Detect which cell encompasses the target text, then output its [x, y] center coordinate. 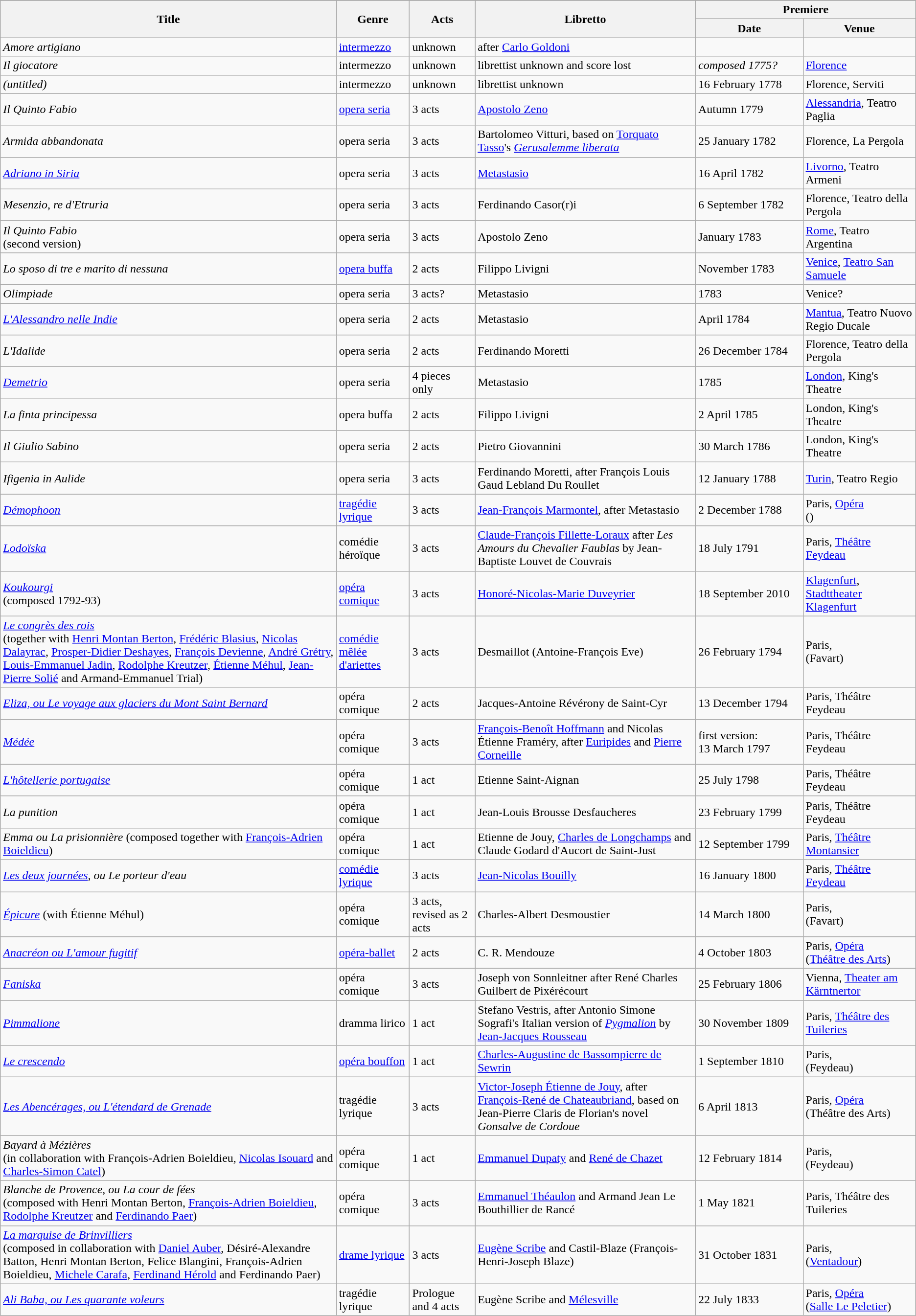
23 February 1799 [750, 812]
Klagenfurt, Stadttheater Klagenfurt [859, 593]
1 September 1810 [750, 1062]
Il Quinto Fabio(second version) [168, 237]
31 October 1831 [750, 1254]
Title [168, 19]
Eliza, ou Le voyage aux glaciers du Mont Saint Bernard [168, 703]
Venice? [859, 294]
comédie lyrique [373, 876]
Armida abbandonata [168, 141]
Vienna, Theater am Kärntnertor [859, 984]
Amore artigiano [168, 47]
Bartolomeo Vitturi, based on Torquato Tasso's Gerusalemme liberata [585, 141]
Charles-Augustine de Bassompierre de Sewrin [585, 1062]
La punition [168, 812]
18 September 2010 [750, 593]
Emma ou La prisionnière (composed together with François-Adrien Boieldieu) [168, 843]
Demetrio [168, 383]
Florence [859, 66]
librettist unknown [585, 84]
3 acts, revised as 2 acts [442, 914]
18 July 1791 [750, 548]
Koukourgi(composed 1792-93) [168, 593]
30 March 1786 [750, 446]
2 April 1785 [750, 415]
Venue [859, 28]
16 January 1800 [750, 876]
drame lyrique [373, 1254]
Jean-Louis Brousse Desfaucheres [585, 812]
Date [750, 28]
25 February 1806 [750, 984]
Démophoon [168, 510]
Florence, La Pergola [859, 141]
Genre [373, 19]
Pimmalione [168, 1023]
Anacréon ou L'amour fugitif [168, 953]
La finta principessa [168, 415]
dramma lirico [373, 1023]
Olimpiade [168, 294]
Turin, Teatro Regio [859, 478]
Paris, (Ventadour) [859, 1254]
30 November 1809 [750, 1023]
Venice, Teatro San Samuele [859, 268]
opéra bouffon [373, 1062]
Claude-François Fillette-Loraux after Les Amours du Chevalier Faublas by Jean-Baptiste Louvet de Couvrais [585, 548]
François-Benoît Hoffmann and Nicolas Étienne Framéry, after Euripides and Pierre Corneille [585, 742]
Paris, Opéra() [859, 510]
librettist unknown and score lost [585, 66]
25 January 1782 [750, 141]
Jacques-Antoine Révérony de Saint-Cyr [585, 703]
C. R. Mendouze [585, 953]
Ferdinando Moretti, after François Louis Gaud Lebland Du Roullet [585, 478]
14 March 1800 [750, 914]
26 December 1784 [750, 351]
13 December 1794 [750, 703]
Acts [442, 19]
2 December 1788 [750, 510]
6 April 1813 [750, 1107]
Eugène Scribe and Castil-Blaze (François-Henri-Joseph Blaze) [585, 1254]
comédie héroïque [373, 548]
6 September 1782 [750, 204]
Épicure (with Étienne Méhul) [168, 914]
January 1783 [750, 237]
Eugène Scribe and Mélesville [585, 1299]
4 pieces only [442, 383]
4 October 1803 [750, 953]
November 1783 [750, 268]
Prologue and 4 acts [442, 1299]
Mesenzio, re d'Etruria [168, 204]
Lodoïska [168, 548]
Ifigenia in Aulide [168, 478]
Le crescendo [168, 1062]
Il Quinto Fabio [168, 110]
first version: 13 March 1797 [750, 742]
Livorno, Teatro Armeni [859, 173]
22 July 1833 [750, 1299]
Charles-Albert Desmoustier [585, 914]
25 July 1798 [750, 780]
Ferdinando Moretti [585, 351]
1783 [750, 294]
16 April 1782 [750, 173]
12 September 1799 [750, 843]
after Carlo Goldoni [585, 47]
L'Alessandro nelle Indie [168, 319]
Il Giulio Sabino [168, 446]
April 1784 [750, 319]
Emmanuel Dupaty and René de Chazet [585, 1158]
Mantua, Teatro Nuovo Regio Ducale [859, 319]
Florence, Serviti [859, 84]
1785 [750, 383]
Jean-Nicolas Bouilly [585, 876]
Pietro Giovannini [585, 446]
Il giocatore [168, 66]
Adriano in Siria [168, 173]
Desmaillot (Antoine-François Eve) [585, 652]
Libretto [585, 19]
Premiere [806, 10]
opéra-ballet [373, 953]
(untitled) [168, 84]
Lo sposo di tre e marito di nessuna [168, 268]
1 May 1821 [750, 1203]
26 February 1794 [750, 652]
3 acts? [442, 294]
Bayard à Mézières(in collaboration with François-Adrien Boieldieu, Nicolas Isouard and Charles-Simon Catel) [168, 1158]
Joseph von Sonnleitner after René Charles Guilbert de Pixérécourt [585, 984]
Autumn 1779 [750, 110]
L'hôtellerie portugaise [168, 780]
12 January 1788 [750, 478]
Etienne de Jouy, Charles de Longchamps and Claude Godard d'Aucort de Saint-Just [585, 843]
Jean-François Marmontel, after Metastasio [585, 510]
Faniska [168, 984]
Etienne Saint-Aignan [585, 780]
composed 1775? [750, 66]
Les Abencérages, ou L'étendard de Grenade [168, 1107]
16 February 1778 [750, 84]
Alessandria, Teatro Paglia [859, 110]
Les deux journées, ou Le porteur d'eau [168, 876]
Blanche de Provence, ou La cour de fées(composed with Henri Montan Berton, François-Adrien Boieldieu, Rodolphe Kreutzer and Ferdinando Paer) [168, 1203]
12 February 1814 [750, 1158]
Paris, Théâtre Montansier [859, 843]
Ferdinando Casor(r)i [585, 204]
Emmanuel Théaulon and Armand Jean Le Bouthillier de Rancé [585, 1203]
Honoré-Nicolas-Marie Duveyrier [585, 593]
L'Idalide [168, 351]
Paris, Opéra(Salle Le Peletier) [859, 1299]
Médée [168, 742]
comédie mêlée d'ariettes [373, 652]
Stefano Vestris, after Antonio Simone Sografi's Italian version of Pygmalion by Jean-Jacques Rousseau [585, 1023]
Ali Baba, ou Les quarante voleurs [168, 1299]
Victor-Joseph Étienne de Jouy, after François-René de Chateaubriand, based on Jean-Pierre Claris de Florian's novel Gonsalve de Cordoue [585, 1107]
Rome, Teatro Argentina [859, 237]
